Identify which cell holds the provided text, then report its (X, Y) central coordinate. 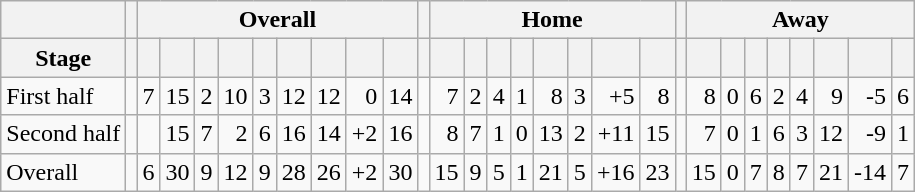
13 (550, 134)
28 (294, 172)
Away (800, 20)
-5 (870, 96)
-14 (870, 172)
26 (328, 172)
Second half (64, 134)
Stage (64, 58)
Home (552, 20)
10 (236, 96)
-9 (870, 134)
+16 (616, 172)
First half (64, 96)
+5 (616, 96)
+11 (616, 134)
23 (658, 172)
